Identify which cell holds the provided text, then report its [x, y] central coordinate. 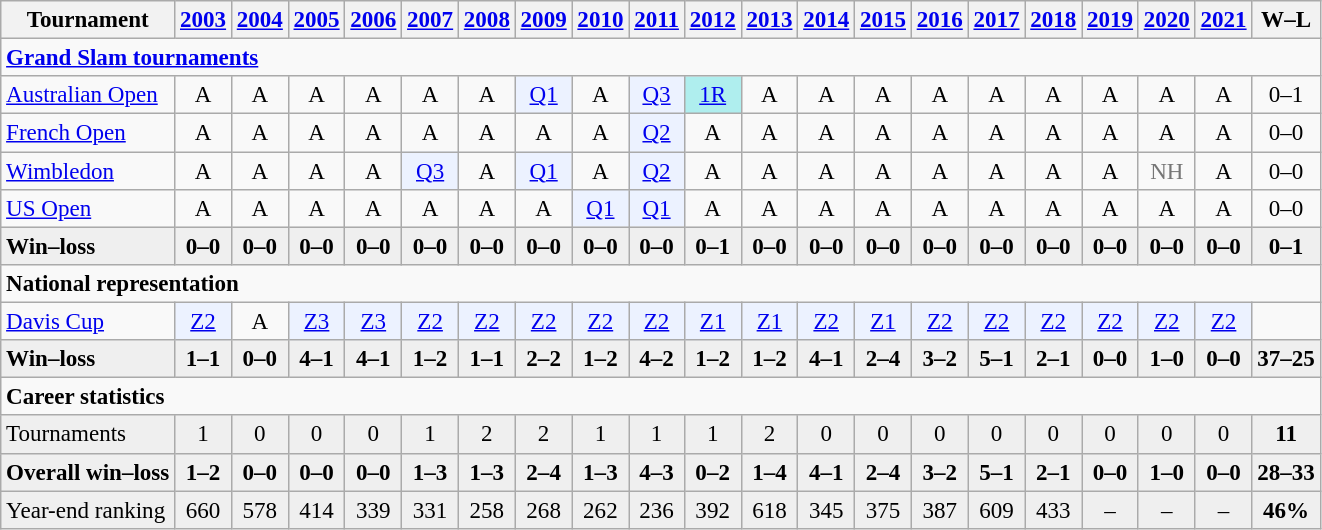
2018 [1054, 20]
262 [600, 510]
2020 [1166, 20]
2007 [430, 20]
2012 [712, 20]
2005 [316, 20]
NH [1166, 171]
578 [260, 510]
414 [316, 510]
2003 [204, 20]
609 [996, 510]
2014 [826, 20]
345 [826, 510]
46% [1286, 510]
433 [1054, 510]
258 [486, 510]
236 [657, 510]
Wimbledon [88, 171]
37–25 [1286, 359]
1R [712, 95]
2–2 [544, 359]
618 [770, 510]
2013 [770, 20]
US Open [88, 209]
2017 [996, 20]
Tournament [88, 20]
2010 [600, 20]
331 [430, 510]
Grand Slam tournaments [660, 58]
2011 [657, 20]
2008 [486, 20]
National representation [660, 284]
339 [374, 510]
0–2 [712, 472]
Year-end ranking [88, 510]
387 [940, 510]
2004 [260, 20]
4–2 [657, 359]
375 [884, 510]
268 [544, 510]
2009 [544, 20]
1–4 [770, 472]
2021 [1224, 20]
2016 [940, 20]
Australian Open [88, 95]
French Open [88, 133]
W–L [1286, 20]
4–3 [657, 472]
660 [204, 510]
Davis Cup [88, 322]
2006 [374, 20]
11 [1286, 435]
Career statistics [660, 397]
Overall win–loss [88, 472]
392 [712, 510]
Tournaments [88, 435]
28–33 [1286, 472]
2015 [884, 20]
2019 [1110, 20]
